Capture the cell that displays the provided text and extract its (x, y) central coordinate. 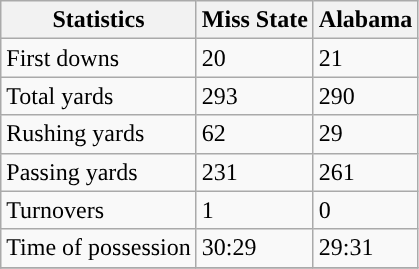
261 (365, 172)
290 (365, 96)
29:31 (365, 248)
Miss State (254, 20)
29 (365, 134)
Total yards (99, 96)
Passing yards (99, 172)
0 (365, 210)
Statistics (99, 20)
First downs (99, 58)
Turnovers (99, 210)
21 (365, 58)
Rushing yards (99, 134)
231 (254, 172)
30:29 (254, 248)
293 (254, 96)
Time of possession (99, 248)
Alabama (365, 20)
20 (254, 58)
1 (254, 210)
62 (254, 134)
